Determine the [x, y] coordinate at the center of the cell enclosing the given text.  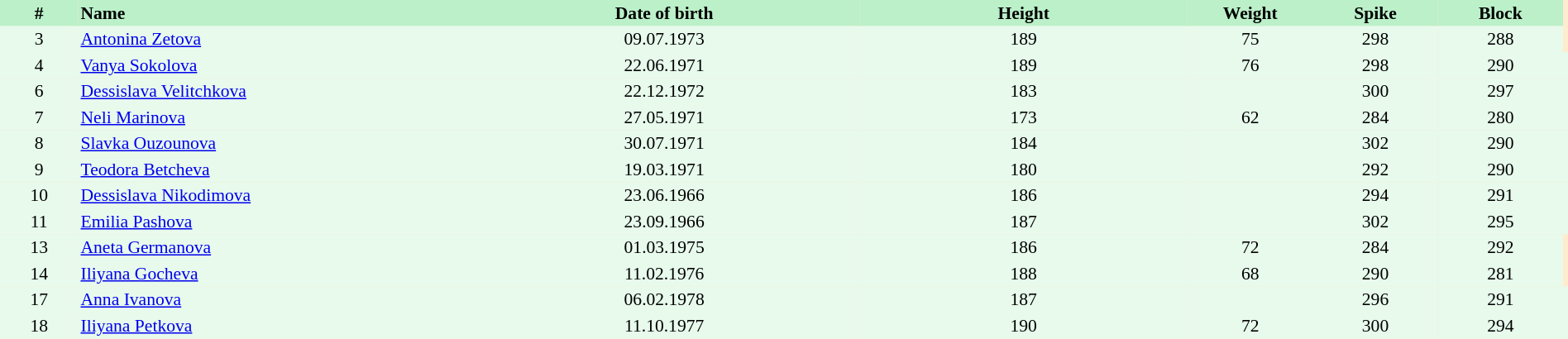
01.03.1975 [664, 248]
22.12.1972 [664, 91]
Iliyana Gocheva [273, 274]
281 [1500, 274]
190 [1024, 326]
9 [39, 169]
11.10.1977 [664, 326]
Emilia Pashova [273, 222]
23.09.1966 [664, 222]
Dessislava Nikodimova [273, 195]
30.07.1971 [664, 144]
297 [1500, 91]
Dessislava Velitchkova [273, 91]
23.06.1966 [664, 195]
Block [1500, 13]
Aneta Germanova [273, 248]
# [39, 13]
188 [1024, 274]
10 [39, 195]
3 [39, 40]
06.02.1978 [664, 299]
14 [39, 274]
184 [1024, 144]
Weight [1250, 13]
Vanya Sokolova [273, 65]
7 [39, 117]
288 [1500, 40]
17 [39, 299]
11.02.1976 [664, 274]
6 [39, 91]
18 [39, 326]
76 [1250, 65]
68 [1250, 274]
280 [1500, 117]
Neli Marinova [273, 117]
75 [1250, 40]
Slavka Ouzounova [273, 144]
4 [39, 65]
Iliyana Petkova [273, 326]
Date of birth [664, 13]
Antonina Zetova [273, 40]
Teodora Betcheva [273, 169]
296 [1374, 299]
183 [1024, 91]
09.07.1973 [664, 40]
8 [39, 144]
22.06.1971 [664, 65]
11 [39, 222]
Height [1024, 13]
Name [273, 13]
62 [1250, 117]
Anna Ivanova [273, 299]
173 [1024, 117]
Spike [1374, 13]
19.03.1971 [664, 169]
295 [1500, 222]
180 [1024, 169]
13 [39, 248]
27.05.1971 [664, 117]
